Extract the [x, y] coordinate from the center of the cell holding the provided text.  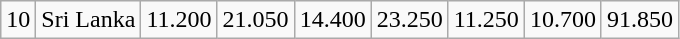
21.050 [256, 20]
11.250 [486, 20]
10.700 [562, 20]
14.400 [332, 20]
Sri Lanka [88, 20]
23.250 [410, 20]
10 [18, 20]
91.850 [640, 20]
11.200 [179, 20]
